Search for the cell housing the specified text and yield its [x, y] center coordinate. 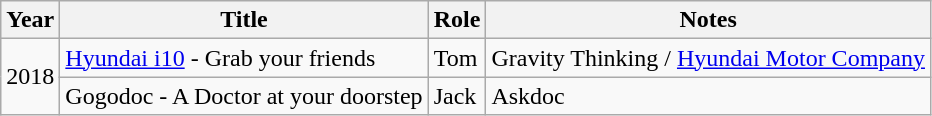
Gravity Thinking / Hyundai Motor Company [708, 58]
2018 [30, 77]
Notes [708, 20]
Title [244, 20]
Role [457, 20]
Gogodoc - A Doctor at your doorstep [244, 96]
Jack [457, 96]
Year [30, 20]
Askdoc [708, 96]
Tom [457, 58]
Hyundai i10 - Grab your friends [244, 58]
